Provide the (x, y) coordinate of the cell's center where the given text is located.  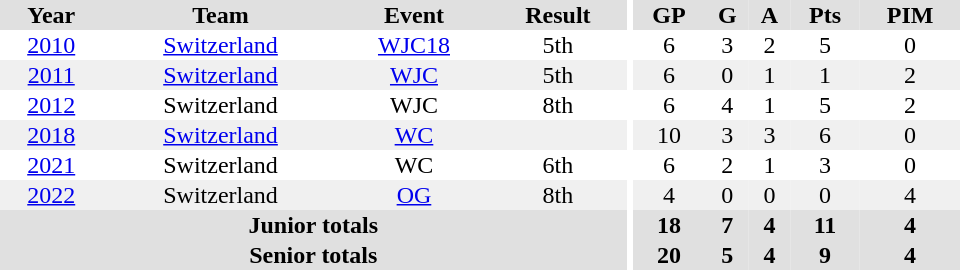
Pts (825, 15)
Junior totals (314, 225)
2012 (51, 105)
2022 (51, 195)
2018 (51, 135)
G (728, 15)
2011 (51, 75)
PIM (910, 15)
6th (558, 165)
OG (414, 195)
Event (414, 15)
Year (51, 15)
GP (670, 15)
10 (670, 135)
Result (558, 15)
Team (220, 15)
18 (670, 225)
A (770, 15)
2021 (51, 165)
Senior totals (314, 255)
11 (825, 225)
9 (825, 255)
20 (670, 255)
7 (728, 225)
2010 (51, 45)
WJC18 (414, 45)
